Find where the given text appears and provide that cell's center as [X, Y] coordinate. 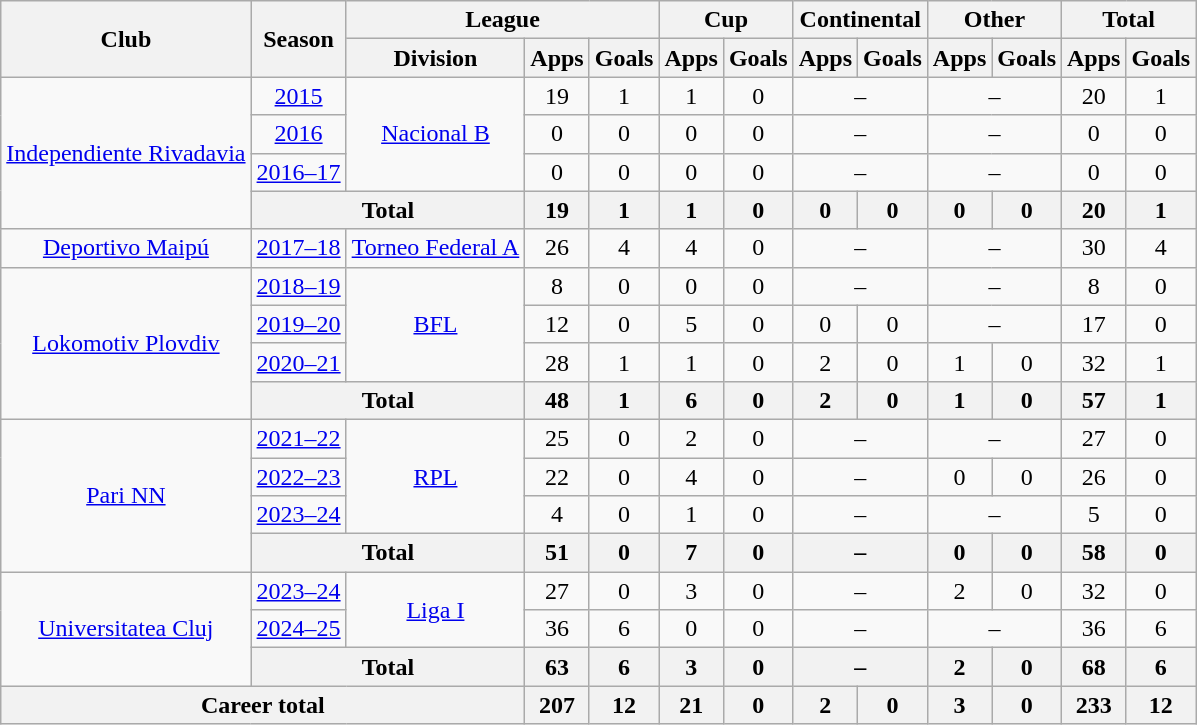
2019–20 [298, 324]
17 [1094, 324]
2020–21 [298, 362]
Torneo Federal A [436, 248]
BFL [436, 324]
2016 [298, 134]
207 [557, 705]
63 [557, 667]
68 [1094, 667]
25 [557, 438]
League [502, 20]
Continental [860, 20]
22 [557, 477]
233 [1094, 705]
Club [126, 39]
Other [994, 20]
Universitatea Cluj [126, 629]
Independiente Rivadavia [126, 153]
Deportivo Maipú [126, 248]
58 [1094, 553]
Career total [263, 705]
30 [1094, 248]
2022–23 [298, 477]
RPL [436, 476]
2015 [298, 96]
28 [557, 362]
Season [298, 39]
2018–19 [298, 286]
Liga I [436, 610]
2024–25 [298, 629]
48 [557, 400]
57 [1094, 400]
Lokomotiv Plovdiv [126, 343]
2017–18 [298, 248]
7 [691, 553]
Nacional B [436, 134]
Pari NN [126, 495]
21 [691, 705]
51 [557, 553]
Division [436, 58]
Cup [726, 20]
2016–17 [298, 172]
2021–22 [298, 438]
